Locate the cell with the specified text and output its [X, Y] center coordinate. 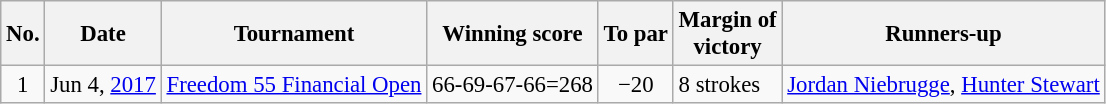
66-69-67-66=268 [513, 85]
−20 [636, 85]
To par [636, 34]
Margin ofvictory [728, 34]
Winning score [513, 34]
Freedom 55 Financial Open [294, 85]
Jordan Niebrugge, Hunter Stewart [944, 85]
Tournament [294, 34]
8 strokes [728, 85]
Runners-up [944, 34]
1 [23, 85]
Date [103, 34]
No. [23, 34]
Jun 4, 2017 [103, 85]
